Identify which cell holds the provided text, then report its [X, Y] central coordinate. 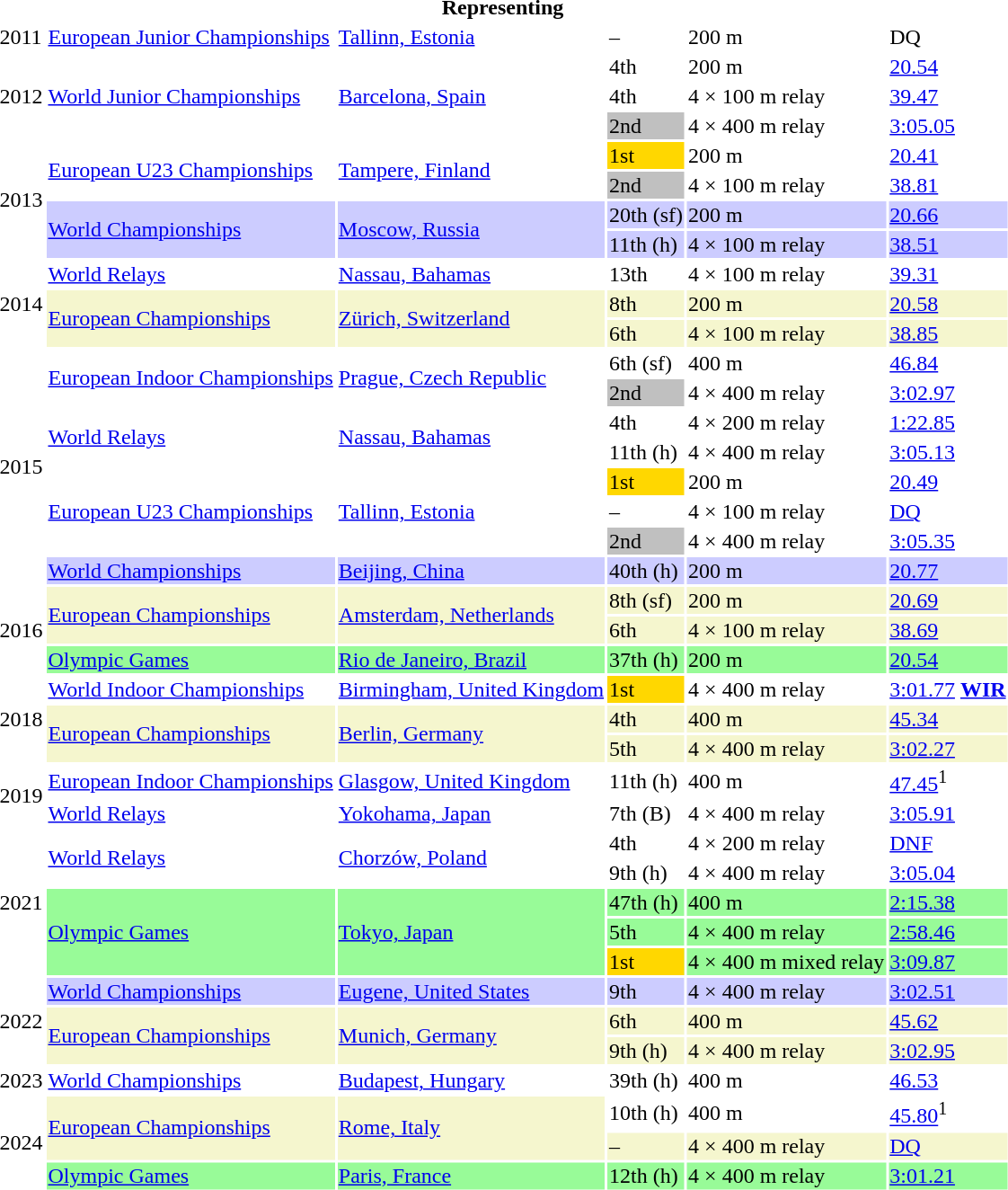
13th [647, 274]
Berlin, Germany [471, 733]
Amsterdam, Netherlands [471, 615]
47th (h) [647, 902]
2:15.38 [948, 902]
3:02.27 [948, 749]
20.49 [948, 482]
3:02.97 [948, 393]
4 × 400 m mixed relay [787, 962]
Birmingham, United Kingdom [471, 689]
3:05.13 [948, 452]
39th (h) [647, 1080]
Rome, Italy [471, 1127]
Barcelona, Spain [471, 96]
Yokohama, Japan [471, 813]
3:05.91 [948, 813]
Munich, Germany [471, 1035]
Beijing, China [471, 571]
20.69 [948, 600]
Eugene, United States [471, 991]
3:02.51 [948, 991]
20.41 [948, 155]
45.801 [948, 1113]
38.51 [948, 244]
45.62 [948, 1021]
World Indoor Championships [190, 689]
World Junior Championships [190, 96]
3:05.35 [948, 541]
20.58 [948, 304]
38.81 [948, 185]
Tokyo, Japan [471, 932]
12th (h) [647, 1176]
Chorzów, Poland [471, 857]
1:22.85 [948, 422]
3:05.04 [948, 873]
Glasgow, United Kingdom [471, 781]
37th (h) [647, 660]
20.77 [948, 571]
8th [647, 304]
Prague, Czech Republic [471, 377]
Budapest, Hungary [471, 1080]
Rio de Janeiro, Brazil [471, 660]
3:02.95 [948, 1051]
3:09.87 [948, 962]
3:01.77 WIR [948, 689]
7th (B) [647, 813]
3:01.21 [948, 1176]
9th [647, 991]
45.34 [948, 719]
Tampere, Finland [471, 171]
46.53 [948, 1080]
3:05.05 [948, 126]
European Junior Championships [190, 37]
40th (h) [647, 571]
38.85 [948, 333]
DNF [948, 843]
20th (sf) [647, 215]
Moscow, Russia [471, 230]
46.84 [948, 363]
38.69 [948, 630]
10th (h) [647, 1113]
8th (sf) [647, 600]
Paris, France [471, 1176]
2:58.46 [948, 932]
47.451 [948, 781]
20.66 [948, 215]
Zürich, Switzerland [471, 318]
39.31 [948, 274]
39.47 [948, 96]
6th (sf) [647, 363]
